Output the [x, y] coordinate of the center of the cell containing the given text.  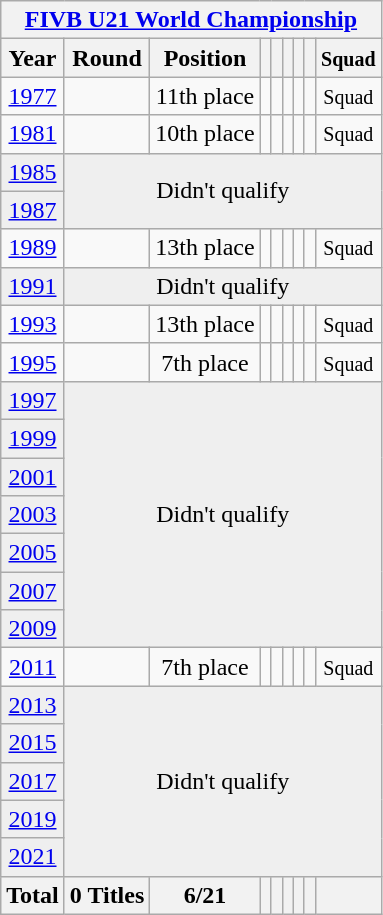
1999 [33, 438]
6/21 [205, 895]
Year [33, 58]
1993 [33, 324]
2015 [33, 743]
1997 [33, 400]
1991 [33, 286]
2021 [33, 857]
1989 [33, 248]
2009 [33, 629]
0 Titles [107, 895]
2019 [33, 819]
11th place [205, 96]
FIVB U21 World Championship [191, 20]
2003 [33, 515]
1985 [33, 172]
Round [107, 58]
1987 [33, 210]
2005 [33, 553]
Position [205, 58]
2001 [33, 477]
2017 [33, 781]
Total [33, 895]
10th place [205, 134]
2007 [33, 591]
2011 [33, 667]
1977 [33, 96]
1995 [33, 362]
1981 [33, 134]
2013 [33, 705]
